Return the [X, Y] coordinate for the center point of the cell that contains the specified text.  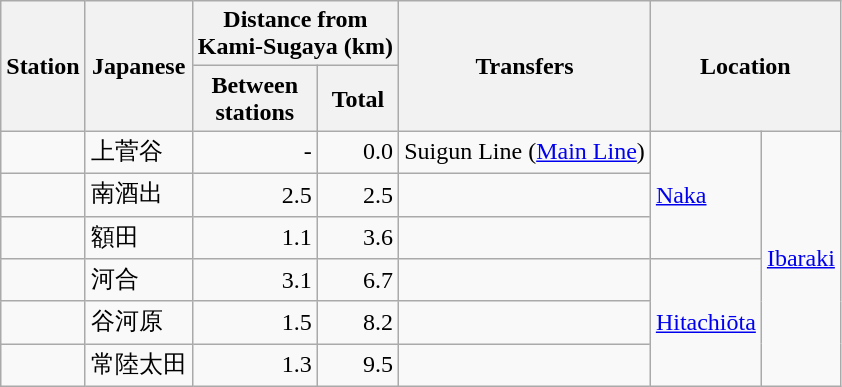
9.5 [358, 366]
Ibaraki [800, 258]
Naka [706, 195]
Transfers [525, 66]
3.6 [358, 238]
Total [358, 98]
南酒出 [138, 194]
上菅谷 [138, 152]
1.5 [254, 322]
1.1 [254, 238]
Japanese [138, 66]
3.1 [254, 280]
額田 [138, 238]
常陸太田 [138, 366]
Distance fromKami-Sugaya (km) [295, 34]
Location [745, 66]
- [254, 152]
1.3 [254, 366]
6.7 [358, 280]
Betweenstations [254, 98]
8.2 [358, 322]
Hitachiōta [706, 323]
Suigun Line (Main Line) [525, 152]
河合 [138, 280]
谷河原 [138, 322]
Station [43, 66]
0.0 [358, 152]
